Scan for the cell matching the given text and deliver its (x, y) coordinate at center. 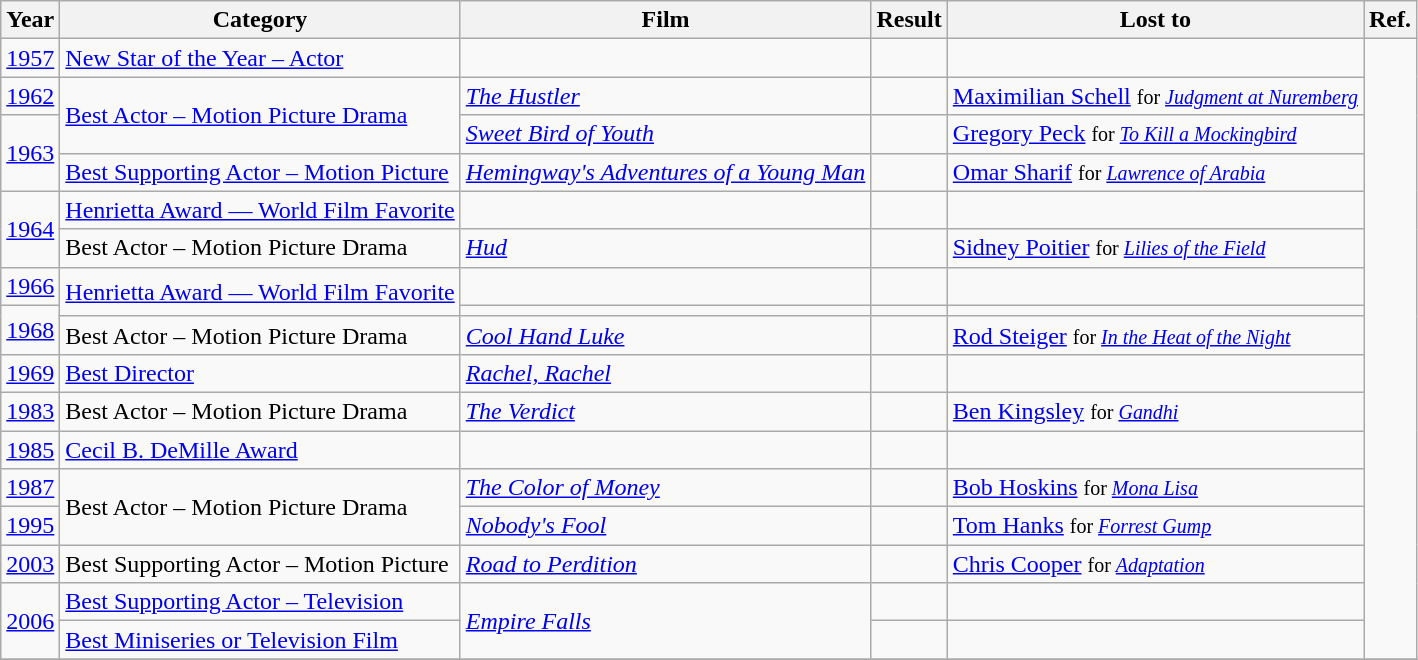
1966 (30, 286)
Nobody's Fool (666, 526)
The Verdict (666, 411)
1962 (30, 96)
2006 (30, 621)
Best Director (260, 373)
Sidney Poitier for Lilies of the Field (1155, 248)
Cecil B. DeMille Award (260, 449)
1985 (30, 449)
1983 (30, 411)
Cool Hand Luke (666, 335)
Category (260, 20)
1964 (30, 229)
1969 (30, 373)
Sweet Bird of Youth (666, 134)
Tom Hanks for Forrest Gump (1155, 526)
Maximilian Schell for Judgment at Nuremberg (1155, 96)
Bob Hoskins for Mona Lisa (1155, 488)
Empire Falls (666, 621)
Film (666, 20)
Best Supporting Actor – Television (260, 602)
1987 (30, 488)
1957 (30, 58)
1968 (30, 330)
Hemingway's Adventures of a Young Man (666, 172)
Result (909, 20)
Road to Perdition (666, 564)
Gregory Peck for To Kill a Mockingbird (1155, 134)
Ref. (1390, 20)
The Hustler (666, 96)
Rod Steiger for In the Heat of the Night (1155, 335)
Ben Kingsley for Gandhi (1155, 411)
Best Miniseries or Television Film (260, 640)
1995 (30, 526)
Hud (666, 248)
Rachel, Rachel (666, 373)
Year (30, 20)
The Color of Money (666, 488)
Lost to (1155, 20)
New Star of the Year – Actor (260, 58)
Chris Cooper for Adaptation (1155, 564)
Omar Sharif for Lawrence of Arabia (1155, 172)
2003 (30, 564)
1963 (30, 153)
